Return the (x, y) coordinate for the center point of the cell that contains the specified text.  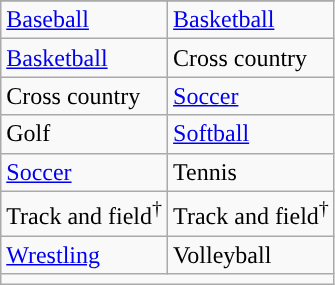
Baseball (84, 20)
Wrestling (84, 255)
Volleyball (252, 255)
Golf (84, 134)
Tennis (252, 172)
Softball (252, 134)
